Capture the cell that displays the provided text and extract its [x, y] central coordinate. 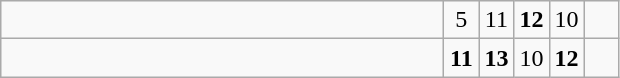
13 [496, 58]
5 [462, 20]
